Extract the [X, Y] coordinate from the center of the cell holding the provided text.  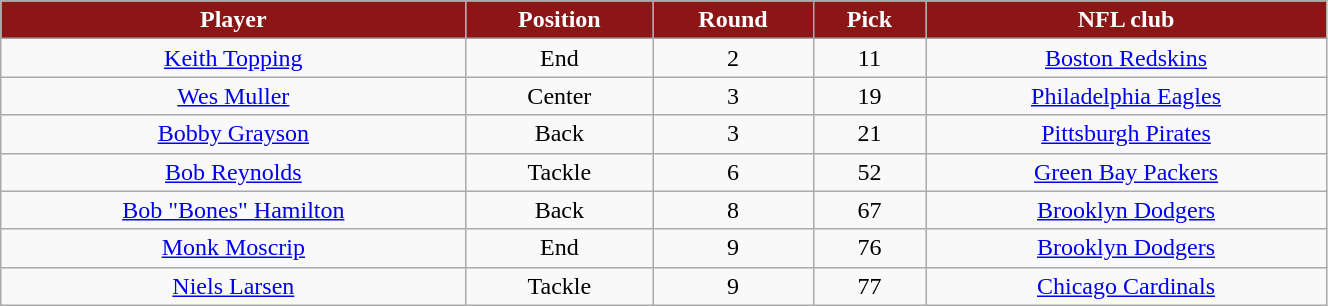
77 [869, 286]
Bob "Bones" Hamilton [234, 210]
Chicago Cardinals [1126, 286]
Wes Muller [234, 96]
Bob Reynolds [234, 172]
Philadelphia Eagles [1126, 96]
Player [234, 20]
Pick [869, 20]
19 [869, 96]
Round [733, 20]
Niels Larsen [234, 286]
6 [733, 172]
Keith Topping [234, 58]
67 [869, 210]
Bobby Grayson [234, 134]
21 [869, 134]
Center [560, 96]
Monk Moscrip [234, 248]
76 [869, 248]
52 [869, 172]
NFL club [1126, 20]
Pittsburgh Pirates [1126, 134]
2 [733, 58]
Position [560, 20]
8 [733, 210]
Boston Redskins [1126, 58]
11 [869, 58]
Green Bay Packers [1126, 172]
